Determine the [X, Y] coordinate at the center of the cell enclosing the given text.  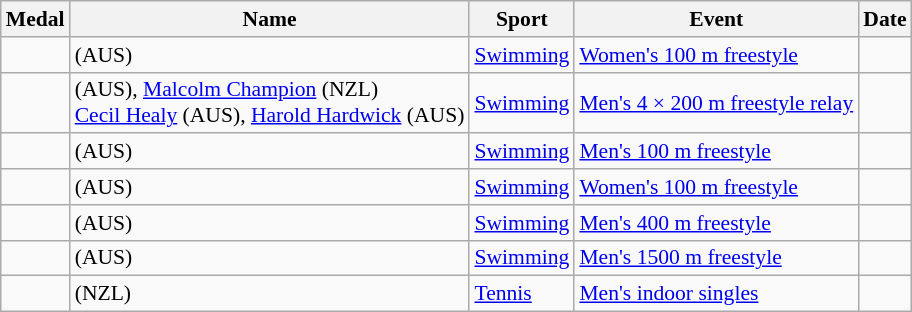
Men's 100 m freestyle [716, 152]
Medal [36, 19]
Tennis [522, 294]
Date [884, 19]
Sport [522, 19]
Men's 1500 m freestyle [716, 258]
Men's 4 × 200 m freestyle relay [716, 102]
Men's indoor singles [716, 294]
Event [716, 19]
(NZL) [270, 294]
Men's 400 m freestyle [716, 223]
(AUS), Malcolm Champion (NZL)Cecil Healy (AUS), Harold Hardwick (AUS) [270, 102]
Name [270, 19]
